Return the [x, y] coordinate for the center point of the cell that contains the specified text.  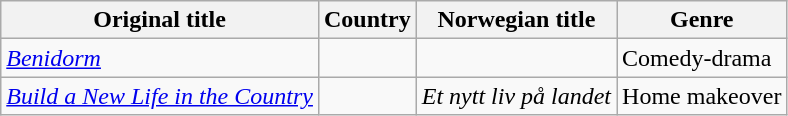
Comedy-drama [702, 58]
Country [367, 20]
Et nytt liv på landet [516, 96]
Original title [160, 20]
Norwegian title [516, 20]
Genre [702, 20]
Benidorm [160, 58]
Build a New Life in the Country [160, 96]
Home makeover [702, 96]
